Detect which cell encompasses the target text, then output its (X, Y) center coordinate. 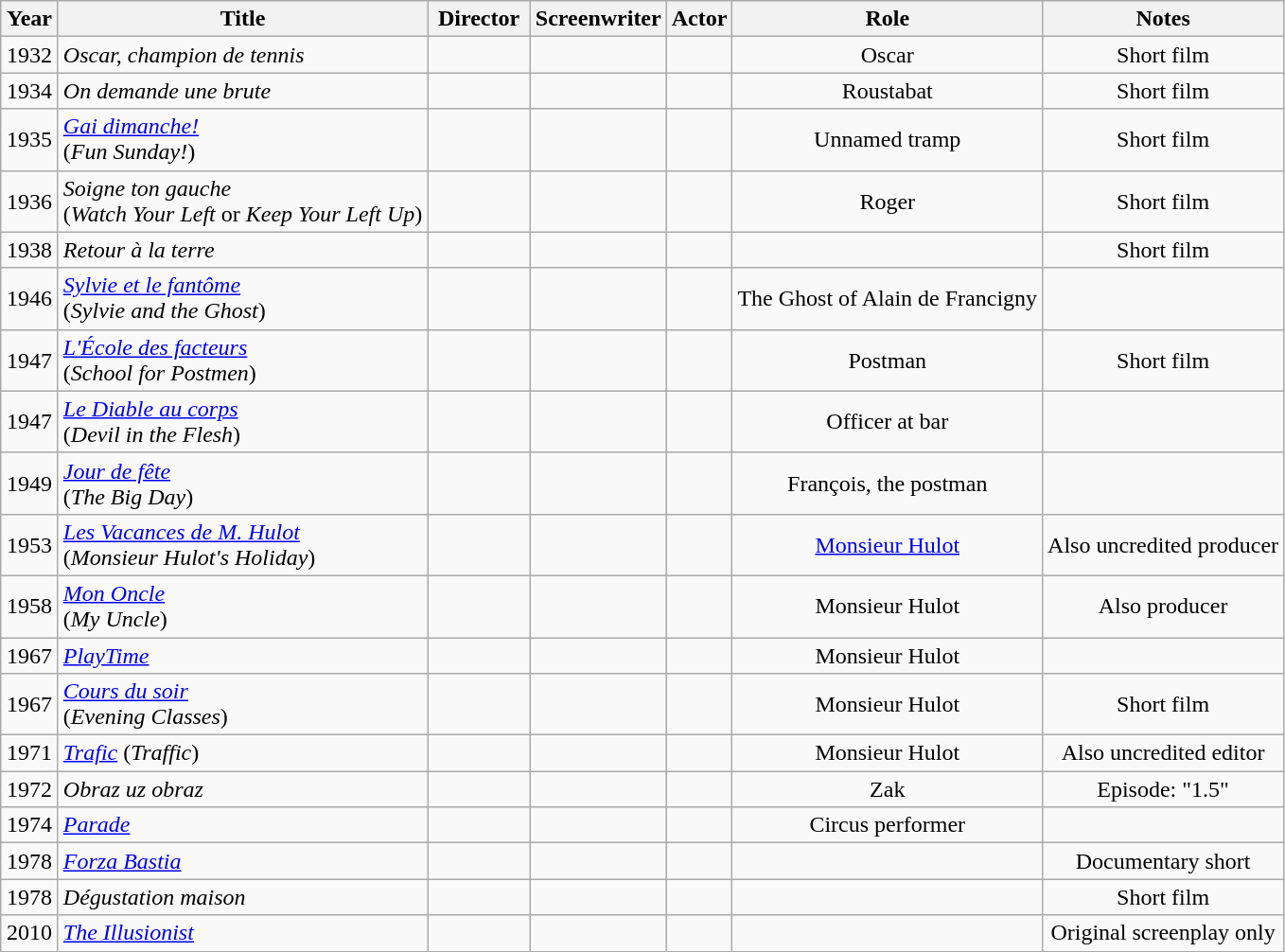
1934 (30, 91)
Cours du soir(Evening Classes) (242, 704)
1949 (30, 483)
1974 (30, 825)
Unnamed tramp (888, 140)
Gai dimanche!(Fun Sunday!) (242, 140)
Trafic (Traffic) (242, 753)
1972 (30, 789)
Les Vacances de M. Hulot(Monsieur Hulot's Holiday) (242, 545)
Also uncredited producer (1164, 545)
1946 (30, 299)
Postman (888, 360)
Original screenplay only (1164, 933)
Dégustation maison (242, 897)
Parade (242, 825)
Oscar (888, 55)
Mon Oncle(My Uncle) (242, 606)
1935 (30, 140)
L'École des facteurs(School for Postmen) (242, 360)
The Illusionist (242, 933)
Zak (888, 789)
Also uncredited editor (1164, 753)
Circus performer (888, 825)
On demande une brute (242, 91)
Screenwriter (598, 19)
1971 (30, 753)
1936 (30, 201)
Retour à la terre (242, 250)
Jour de fête(The Big Day) (242, 483)
Le Diable au corps(Devil in the Flesh) (242, 422)
Officer at bar (888, 422)
1938 (30, 250)
Also producer (1164, 606)
Notes (1164, 19)
Documentary short (1164, 861)
Roger (888, 201)
Actor (699, 19)
Title (242, 19)
1953 (30, 545)
1958 (30, 606)
Sylvie et le fantôme(Sylvie and the Ghost) (242, 299)
Role (888, 19)
Forza Bastia (242, 861)
François, the postman (888, 483)
Year (30, 19)
Obraz uz obraz (242, 789)
Soigne ton gauche(Watch Your Left or Keep Your Left Up) (242, 201)
Roustabat (888, 91)
1932 (30, 55)
2010 (30, 933)
PlayTime (242, 656)
Oscar, champion de tennis (242, 55)
Director (479, 19)
The Ghost of Alain de Francigny (888, 299)
Episode: "1.5" (1164, 789)
